Return (x, y) of the center of cell containing provided text 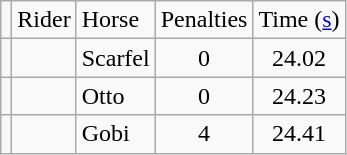
4 (204, 134)
Scarfel (116, 58)
Penalties (204, 20)
Rider (44, 20)
24.23 (299, 96)
Time (s) (299, 20)
Otto (116, 96)
24.41 (299, 134)
Gobi (116, 134)
Horse (116, 20)
24.02 (299, 58)
